Extract the (X, Y) coordinate from the center of the cell holding the provided text.  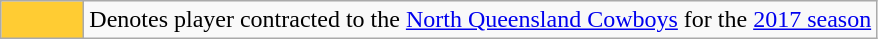
Denotes player contracted to the North Queensland Cowboys for the 2017 season (480, 20)
